Provide the [X, Y] coordinate of the cell's center where the given text is located.  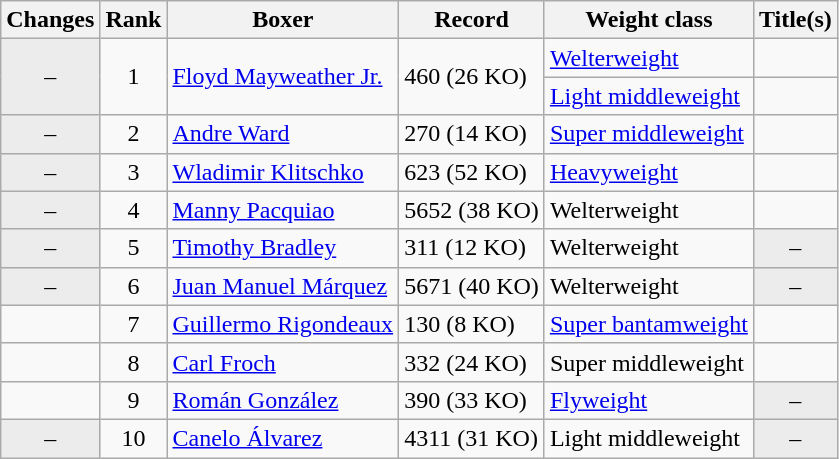
7 [134, 324]
Floyd Mayweather Jr. [283, 77]
Flyweight [648, 400]
2 [134, 134]
5671 (40 KO) [472, 286]
Heavyweight [648, 172]
4 [134, 210]
623 (52 KO) [472, 172]
10 [134, 438]
Title(s) [795, 20]
332 (24 KO) [472, 362]
Boxer [283, 20]
270 (14 KO) [472, 134]
9 [134, 400]
Wladimir Klitschko [283, 172]
Canelo Álvarez [283, 438]
Andre Ward [283, 134]
Román González [283, 400]
460 (26 KO) [472, 77]
Rank [134, 20]
Carl Froch [283, 362]
Guillermo Rigondeaux [283, 324]
Juan Manuel Márquez [283, 286]
Super bantamweight [648, 324]
130 (8 KO) [472, 324]
8 [134, 362]
Changes [50, 20]
3 [134, 172]
Record [472, 20]
Weight class [648, 20]
4311 (31 KO) [472, 438]
5 [134, 248]
1 [134, 77]
390 (33 KO) [472, 400]
Manny Pacquiao [283, 210]
6 [134, 286]
Timothy Bradley [283, 248]
5652 (38 KO) [472, 210]
311 (12 KO) [472, 248]
